Detect which cell encompasses the target text, then output its [x, y] center coordinate. 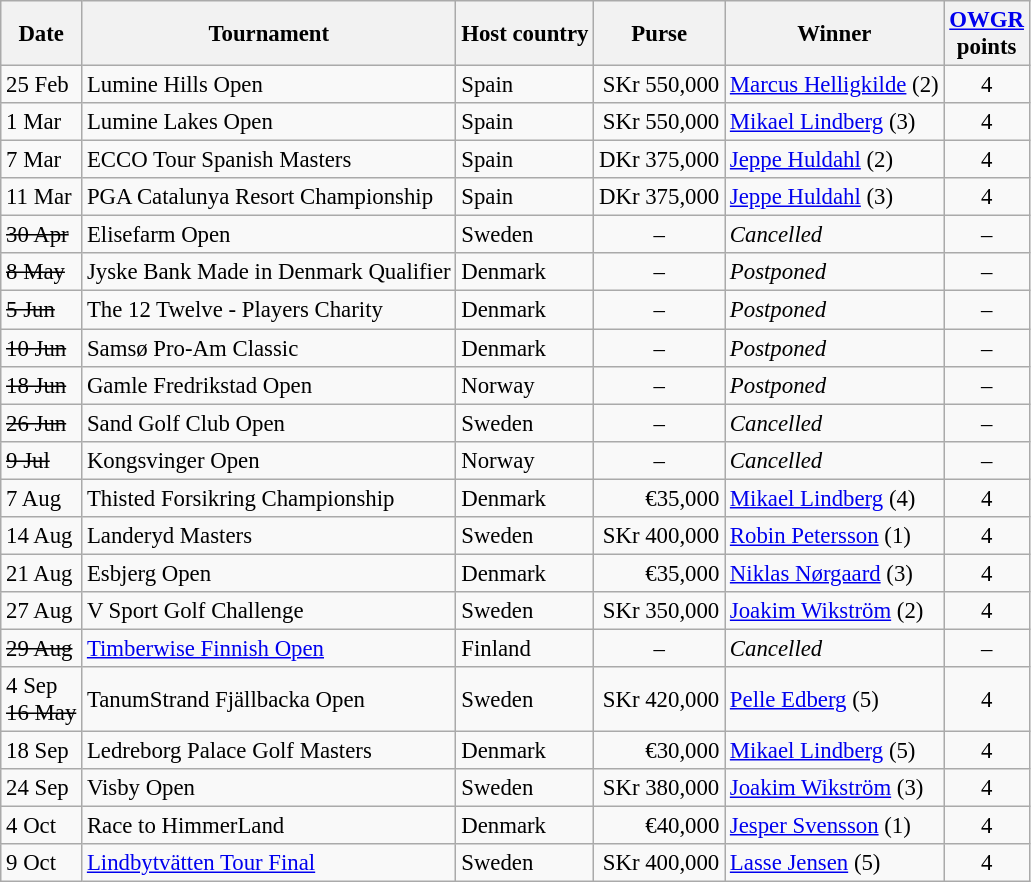
Lumine Lakes Open [269, 122]
Timberwise Finnish Open [269, 648]
Esbjerg Open [269, 573]
Purse [660, 34]
Elisefarm Open [269, 235]
25 Feb [42, 85]
30 Apr [42, 235]
Niklas Nørgaard (3) [834, 573]
26 Jun [42, 423]
9 Jul [42, 460]
14 Aug [42, 536]
Robin Petersson (1) [834, 536]
Pelle Edberg (5) [834, 700]
10 Jun [42, 348]
5 Jun [42, 310]
Ledreborg Palace Golf Masters [269, 751]
PGA Catalunya Resort Championship [269, 197]
24 Sep [42, 788]
Winner [834, 34]
Jeppe Huldahl (2) [834, 160]
4 Sep16 May [42, 700]
Jeppe Huldahl (3) [834, 197]
SKr 420,000 [660, 700]
Visby Open [269, 788]
SKr 380,000 [660, 788]
Lumine Hills Open [269, 85]
ECCO Tour Spanish Masters [269, 160]
29 Aug [42, 648]
4 Oct [42, 826]
7 Aug [42, 498]
Jyske Bank Made in Denmark Qualifier [269, 273]
The 12 Twelve - Players Charity [269, 310]
€40,000 [660, 826]
Samsø Pro-Am Classic [269, 348]
18 Sep [42, 751]
9 Oct [42, 863]
€30,000 [660, 751]
Kongsvinger Open [269, 460]
Joakim Wikström (2) [834, 611]
Jesper Svensson (1) [834, 826]
21 Aug [42, 573]
Date [42, 34]
Host country [525, 34]
7 Mar [42, 160]
27 Aug [42, 611]
Gamle Fredrikstad Open [269, 385]
Mikael Lindberg (5) [834, 751]
18 Jun [42, 385]
Sand Golf Club Open [269, 423]
Mikael Lindberg (3) [834, 122]
11 Mar [42, 197]
1 Mar [42, 122]
Joakim Wikström (3) [834, 788]
TanumStrand Fjällbacka Open [269, 700]
Lasse Jensen (5) [834, 863]
8 May [42, 273]
OWGRpoints [986, 34]
Tournament [269, 34]
Race to HimmerLand [269, 826]
Mikael Lindberg (4) [834, 498]
Finland [525, 648]
Thisted Forsikring Championship [269, 498]
V Sport Golf Challenge [269, 611]
Lindbytvätten Tour Final [269, 863]
Landeryd Masters [269, 536]
SKr 350,000 [660, 611]
Marcus Helligkilde (2) [834, 85]
